Search for the cell housing the specified text and yield its (x, y) center coordinate. 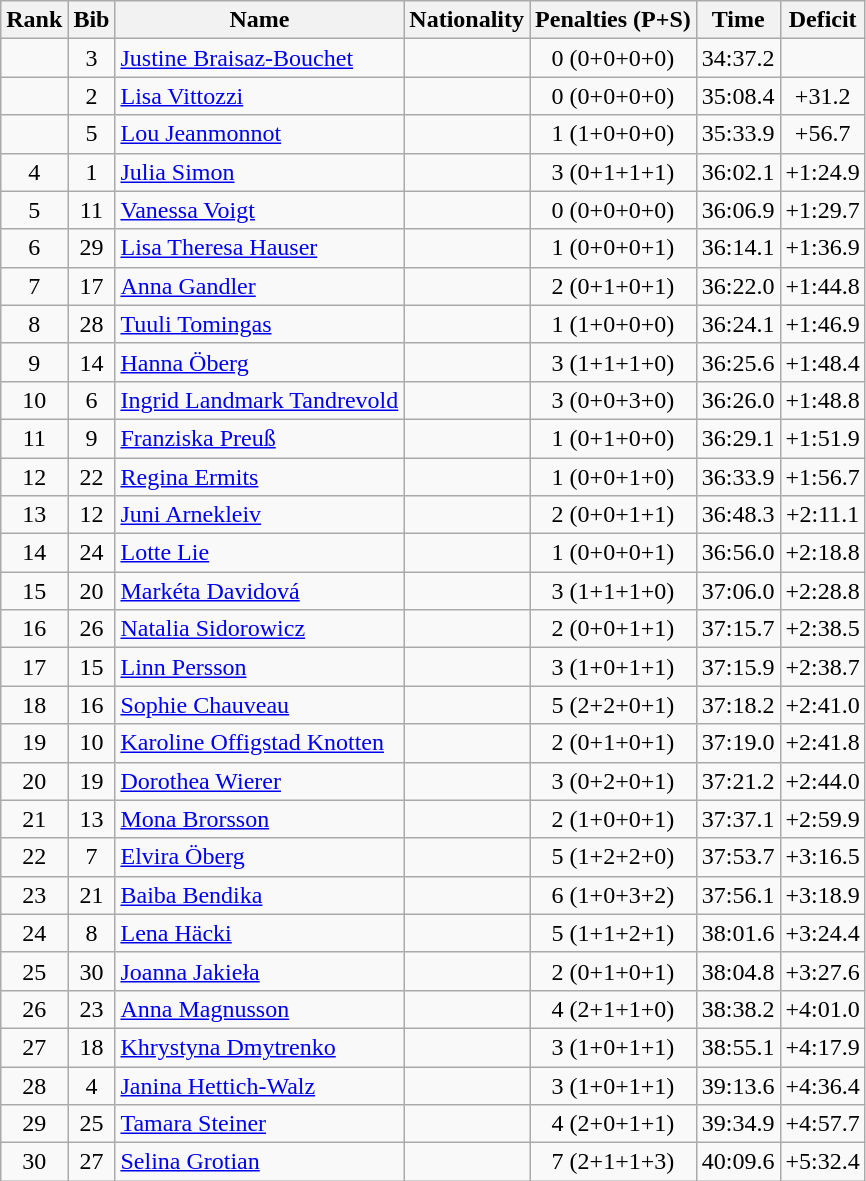
+1:46.9 (822, 324)
+2:41.8 (822, 743)
35:33.9 (738, 134)
+3:24.4 (822, 933)
+1:44.8 (822, 286)
1 (92, 172)
5 (2+2+0+1) (614, 705)
36:56.0 (738, 553)
36:24.1 (738, 324)
+4:36.4 (822, 1085)
+1:29.7 (822, 210)
+2:38.5 (822, 629)
Ingrid Landmark Tandrevold (260, 400)
+4:17.9 (822, 1047)
38:01.6 (738, 933)
Vanessa Voigt (260, 210)
Rank (34, 20)
37:56.1 (738, 895)
37:06.0 (738, 591)
+1:51.9 (822, 438)
Lotte Lie (260, 553)
3 (0+2+0+1) (614, 781)
1 (0+1+0+0) (614, 438)
+4:57.7 (822, 1124)
+2:38.7 (822, 667)
Julia Simon (260, 172)
+2:41.0 (822, 705)
+2:18.8 (822, 553)
4 (2+1+1+0) (614, 1009)
35:08.4 (738, 96)
37:18.2 (738, 705)
37:15.7 (738, 629)
Lisa Vittozzi (260, 96)
38:55.1 (738, 1047)
Bib (92, 20)
Deficit (822, 20)
Markéta Davidová (260, 591)
37:15.9 (738, 667)
Nationality (467, 20)
+1:24.9 (822, 172)
Lou Jeanmonnot (260, 134)
+1:48.4 (822, 362)
+2:28.8 (822, 591)
2 (1+0+0+1) (614, 819)
1 (0+0+1+0) (614, 477)
37:37.1 (738, 819)
Time (738, 20)
37:21.2 (738, 781)
Franziska Preuß (260, 438)
+1:36.9 (822, 248)
Juni Arnekleiv (260, 515)
39:13.6 (738, 1085)
39:34.9 (738, 1124)
+1:56.7 (822, 477)
34:37.2 (738, 58)
36:02.1 (738, 172)
Hanna Öberg (260, 362)
+56.7 (822, 134)
Mona Brorsson (260, 819)
+5:32.4 (822, 1162)
+2:44.0 (822, 781)
Natalia Sidorowicz (260, 629)
+2:59.9 (822, 819)
3 (92, 58)
38:04.8 (738, 971)
36:06.9 (738, 210)
Regina Ermits (260, 477)
3 (0+1+1+1) (614, 172)
6 (1+0+3+2) (614, 895)
+3:18.9 (822, 895)
36:33.9 (738, 477)
36:14.1 (738, 248)
Lisa Theresa Hauser (260, 248)
Anna Magnusson (260, 1009)
36:26.0 (738, 400)
+3:27.6 (822, 971)
+4:01.0 (822, 1009)
Penalties (P+S) (614, 20)
Joanna Jakieła (260, 971)
4 (2+0+1+1) (614, 1124)
5 (1+1+2+1) (614, 933)
2 (92, 96)
+3:16.5 (822, 857)
Justine Braisaz-Bouchet (260, 58)
+2:11.1 (822, 515)
Karoline Offigstad Knotten (260, 743)
5 (1+2+2+0) (614, 857)
Linn Persson (260, 667)
Tuuli Tomingas (260, 324)
38:38.2 (738, 1009)
37:19.0 (738, 743)
40:09.6 (738, 1162)
+31.2 (822, 96)
Sophie Chauveau (260, 705)
Khrystyna Dmytrenko (260, 1047)
Name (260, 20)
Elvira Öberg (260, 857)
Dorothea Wierer (260, 781)
+1:48.8 (822, 400)
Selina Grotian (260, 1162)
Anna Gandler (260, 286)
36:48.3 (738, 515)
36:25.6 (738, 362)
36:22.0 (738, 286)
Tamara Steiner (260, 1124)
Janina Hettich-Walz (260, 1085)
Baiba Bendika (260, 895)
36:29.1 (738, 438)
Lena Häcki (260, 933)
7 (2+1+1+3) (614, 1162)
3 (0+0+3+0) (614, 400)
37:53.7 (738, 857)
